Identify which cell holds the provided text, then report its (X, Y) central coordinate. 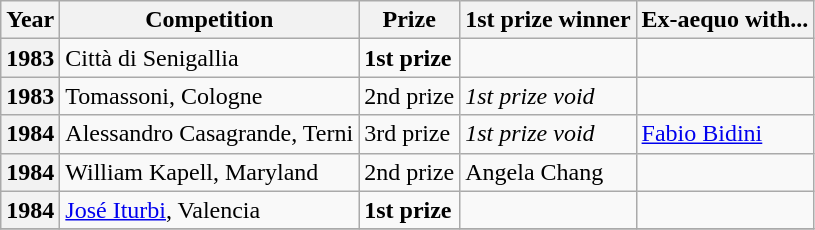
William Kapell, Maryland (210, 172)
Year (30, 20)
Tomassoni, Cologne (210, 96)
Competition (210, 20)
Alessandro Casagrande, Terni (210, 134)
José Iturbi, Valencia (210, 210)
Fabio Bidini (725, 134)
Città di Senigallia (210, 58)
Angela Chang (548, 172)
Ex-aequo with... (725, 20)
1st prize winner (548, 20)
3rd prize (410, 134)
Prize (410, 20)
